Capture the cell that displays the provided text and extract its (x, y) central coordinate. 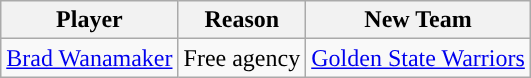
Brad Wanamaker (90, 58)
Player (90, 20)
New Team (418, 20)
Free agency (242, 58)
Golden State Warriors (418, 58)
Reason (242, 20)
